Locate the cell with the specified text and output its [X, Y] center coordinate. 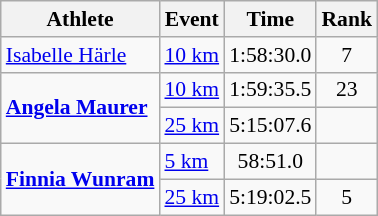
Event [192, 19]
1:58:30.0 [270, 55]
Finnia Wunram [80, 180]
5 km [192, 162]
5:15:07.6 [270, 126]
58:51.0 [270, 162]
Angela Maurer [80, 108]
Time [270, 19]
Rank [346, 19]
1:59:35.5 [270, 90]
Isabelle Härle [80, 55]
23 [346, 90]
5 [346, 197]
5:19:02.5 [270, 197]
Athlete [80, 19]
7 [346, 55]
